Output the (x, y) coordinate of the center of the cell containing the given text.  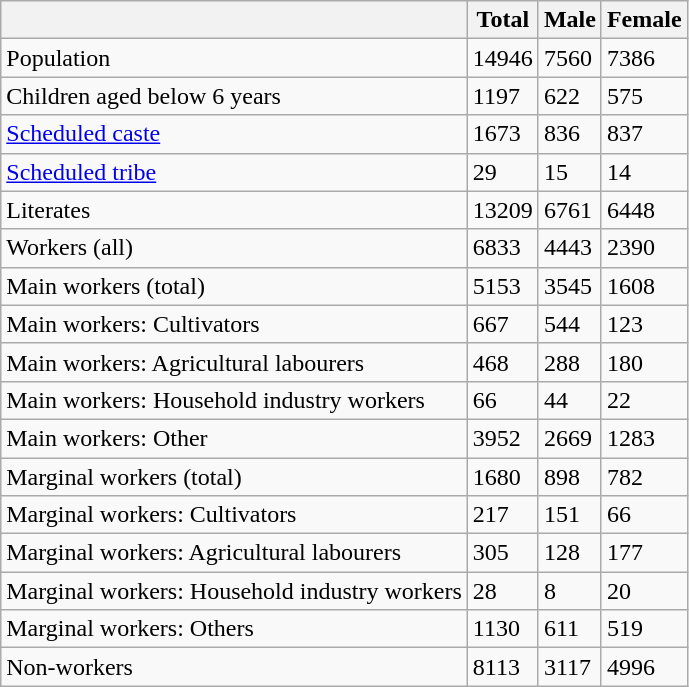
611 (570, 629)
128 (570, 553)
288 (570, 362)
1673 (502, 134)
544 (570, 324)
Marginal workers (total) (234, 477)
3117 (570, 667)
3545 (570, 286)
Marginal workers: Household industry workers (234, 591)
Main workers: Cultivators (234, 324)
Scheduled caste (234, 134)
4443 (570, 248)
1608 (644, 286)
6448 (644, 210)
14946 (502, 58)
1283 (644, 438)
Population (234, 58)
Scheduled tribe (234, 172)
898 (570, 477)
667 (502, 324)
1680 (502, 477)
Non-workers (234, 667)
Workers (all) (234, 248)
575 (644, 96)
Children aged below 6 years (234, 96)
7560 (570, 58)
7386 (644, 58)
Marginal workers: Others (234, 629)
622 (570, 96)
29 (502, 172)
177 (644, 553)
6833 (502, 248)
Main workers: Agricultural labourers (234, 362)
28 (502, 591)
44 (570, 400)
Male (570, 20)
3952 (502, 438)
Marginal workers: Cultivators (234, 515)
2669 (570, 438)
1130 (502, 629)
14 (644, 172)
13209 (502, 210)
Female (644, 20)
Main workers: Other (234, 438)
22 (644, 400)
Marginal workers: Agricultural labourers (234, 553)
519 (644, 629)
Main workers: Household industry workers (234, 400)
Main workers (total) (234, 286)
8113 (502, 667)
4996 (644, 667)
Total (502, 20)
8 (570, 591)
20 (644, 591)
180 (644, 362)
1197 (502, 96)
15 (570, 172)
6761 (570, 210)
837 (644, 134)
151 (570, 515)
468 (502, 362)
305 (502, 553)
836 (570, 134)
217 (502, 515)
5153 (502, 286)
123 (644, 324)
782 (644, 477)
Literates (234, 210)
2390 (644, 248)
